Return the [X, Y] coordinate for the center point of the cell that contains the specified text.  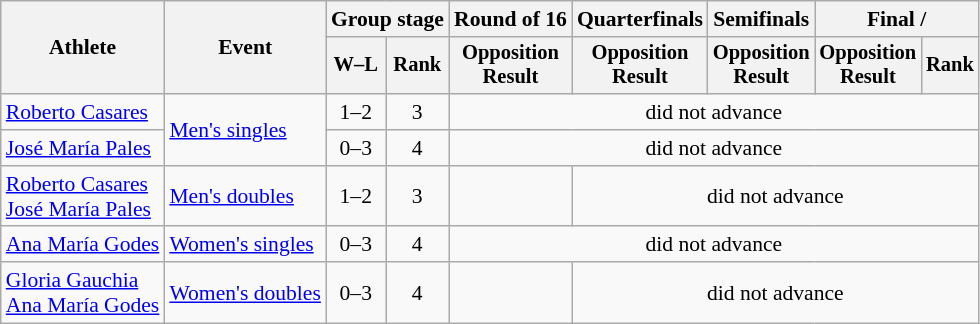
Gloria GauchiaAna María Godes [83, 292]
Semifinals [762, 19]
Men's singles [245, 130]
Athlete [83, 48]
Round of 16 [510, 19]
Event [245, 48]
Women's doubles [245, 292]
Group stage [388, 19]
Ana María Godes [83, 245]
Roberto CasaresJosé María Pales [83, 196]
José María Pales [83, 148]
Roberto Casares [83, 112]
Women's singles [245, 245]
W–L [356, 66]
Quarterfinals [640, 19]
Final / [896, 19]
Men's doubles [245, 196]
